Identify which cell holds the provided text, then report its (x, y) central coordinate. 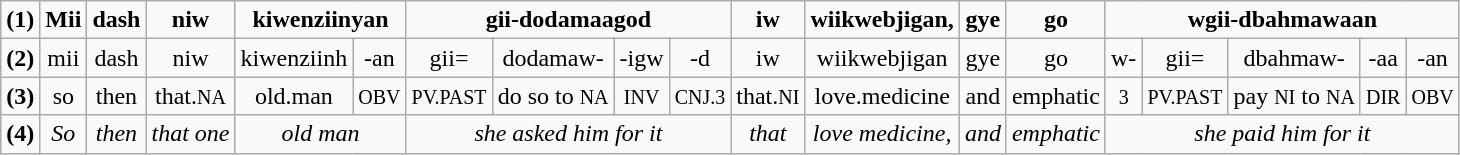
old man (320, 134)
So (64, 134)
3 (1123, 96)
dbahmaw- (1294, 58)
-aa (1383, 58)
love medicine, (882, 134)
-d (700, 58)
(2) (20, 58)
that.NA (190, 96)
dodamaw- (553, 58)
she asked him for it (568, 134)
wiikwebjigan, (882, 20)
pay NI to NA (1294, 96)
do so to NA (553, 96)
w- (1123, 58)
gii-dodamaagod (568, 20)
she paid him for it (1282, 134)
CNJ.3 (700, 96)
wgii-dbahmawaan (1282, 20)
(3) (20, 96)
kiwenziinh (294, 58)
that one (190, 134)
that (768, 134)
(4) (20, 134)
INV (642, 96)
wiikwebjigan (882, 58)
love.medicine (882, 96)
so (64, 96)
DIR (1383, 96)
Mii (64, 20)
old.man (294, 96)
-igw (642, 58)
that.NI (768, 96)
mii (64, 58)
(1) (20, 20)
kiwenziinyan (320, 20)
